Search for the cell housing the specified text and yield its (X, Y) center coordinate. 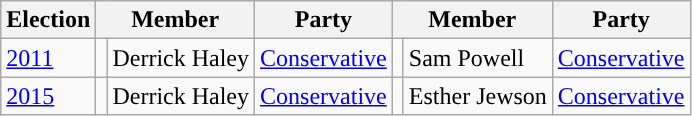
2011 (48, 58)
Sam Powell (478, 58)
Election (48, 20)
2015 (48, 96)
Esther Jewson (478, 96)
